Pinpoint the cell where the given text exists, returning its [x, y] midpoint coordinate. 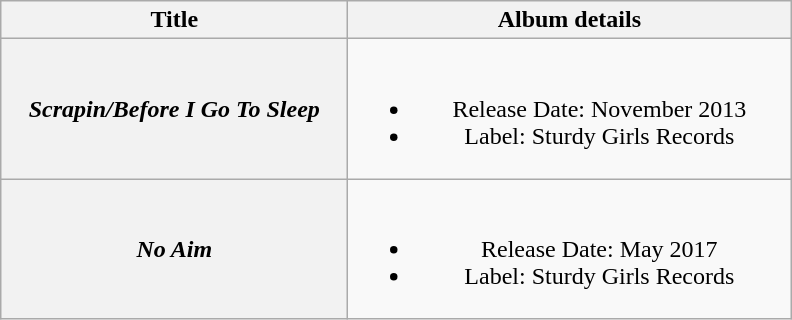
Album details [570, 20]
Title [174, 20]
Release Date: November 2013Label: Sturdy Girls Records [570, 109]
Release Date: May 2017Label: Sturdy Girls Records [570, 249]
Scrapin/Before I Go To Sleep [174, 109]
No Aim [174, 249]
